From the cell containing the given text, extract its center point as [X, Y] coordinate. 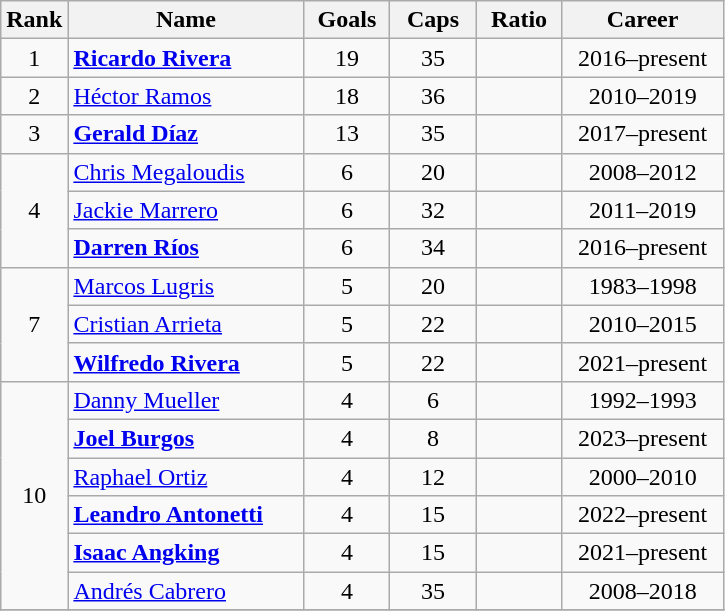
Caps [433, 20]
Andrés Cabrero [186, 591]
19 [347, 58]
Danny Mueller [186, 400]
Ratio [519, 20]
7 [34, 324]
36 [433, 96]
Wilfredo Rivera [186, 362]
Career [642, 20]
Goals [347, 20]
18 [347, 96]
Ricardo Rivera [186, 58]
Cristian Arrieta [186, 324]
2023–present [642, 438]
1992–1993 [642, 400]
Jackie Marrero [186, 210]
10 [34, 495]
2008–2012 [642, 172]
32 [433, 210]
34 [433, 248]
Isaac Angking [186, 553]
1983–1998 [642, 286]
2008–2018 [642, 591]
Marcos Lugris [186, 286]
Rank [34, 20]
Raphael Ortiz [186, 477]
3 [34, 134]
Chris Megaloudis [186, 172]
2010–2015 [642, 324]
2010–2019 [642, 96]
1 [34, 58]
8 [433, 438]
2 [34, 96]
Héctor Ramos [186, 96]
13 [347, 134]
2022–present [642, 515]
Leandro Antonetti [186, 515]
2011–2019 [642, 210]
2000–2010 [642, 477]
2017–present [642, 134]
Joel Burgos [186, 438]
Darren Ríos [186, 248]
Name [186, 20]
12 [433, 477]
Gerald Díaz [186, 134]
